Find where the given text appears and provide that cell's center as [X, Y] coordinate. 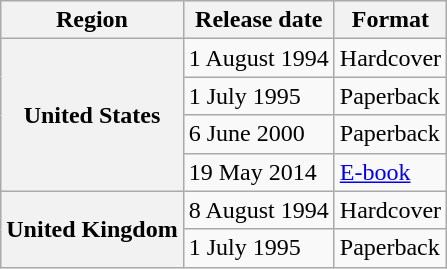
Format [390, 20]
8 August 1994 [258, 210]
1 August 1994 [258, 58]
E-book [390, 172]
United Kingdom [92, 229]
19 May 2014 [258, 172]
Region [92, 20]
6 June 2000 [258, 134]
Release date [258, 20]
United States [92, 115]
